Output the [X, Y] coordinate of the center of the cell containing the given text.  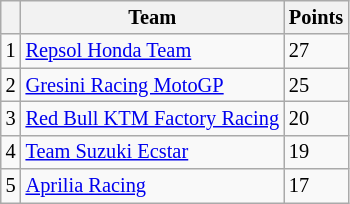
20 [316, 118]
3 [11, 118]
Gresini Racing MotoGP [152, 85]
Team Suzuki Ecstar [152, 152]
Red Bull KTM Factory Racing [152, 118]
2 [11, 85]
19 [316, 152]
25 [316, 85]
Points [316, 17]
27 [316, 51]
4 [11, 152]
Team [152, 17]
Repsol Honda Team [152, 51]
1 [11, 51]
5 [11, 186]
Aprilia Racing [152, 186]
17 [316, 186]
